Scan for the cell matching the given text and deliver its [X, Y] coordinate at center. 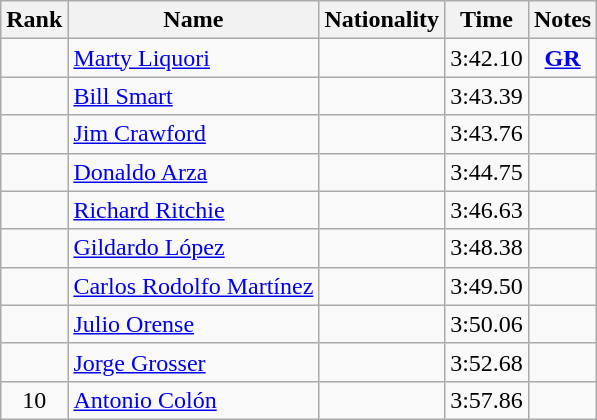
3:43.76 [487, 134]
10 [34, 400]
3:42.10 [487, 58]
Richard Ritchie [194, 210]
Name [194, 20]
Nationality [382, 20]
3:48.38 [487, 248]
Julio Orense [194, 324]
3:52.68 [487, 362]
Carlos Rodolfo Martínez [194, 286]
Rank [34, 20]
3:57.86 [487, 400]
Donaldo Arza [194, 172]
3:49.50 [487, 286]
Jim Crawford [194, 134]
3:44.75 [487, 172]
Antonio Colón [194, 400]
Jorge Grosser [194, 362]
Gildardo López [194, 248]
3:50.06 [487, 324]
Marty Liquori [194, 58]
GR [562, 58]
Notes [562, 20]
3:43.39 [487, 96]
Bill Smart [194, 96]
Time [487, 20]
3:46.63 [487, 210]
